From the cell containing the given text, extract its center point as (X, Y) coordinate. 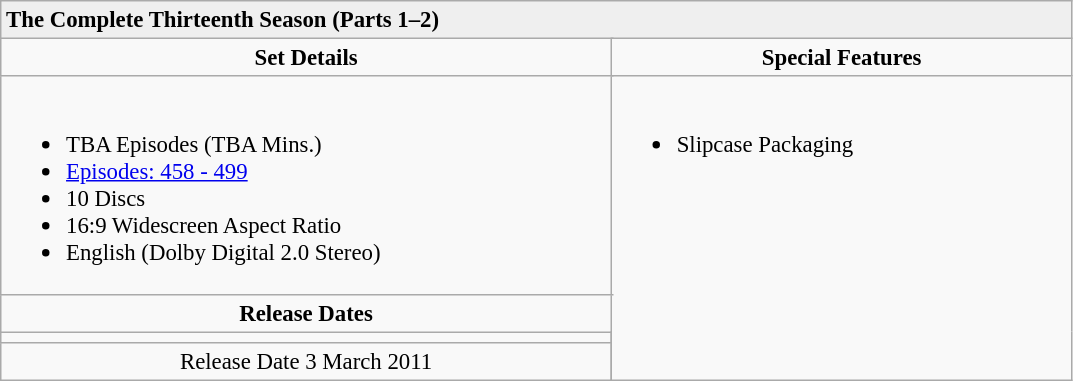
Release Dates (306, 313)
Special Features (842, 58)
Release Date 3 March 2011 (306, 361)
TBA Episodes (TBA Mins.)Episodes: 458 - 49910 Discs16:9 Widescreen Aspect RatioEnglish (Dolby Digital 2.0 Stereo) (306, 185)
Set Details (306, 58)
The Complete Thirteenth Season (Parts 1–2) (536, 20)
Slipcase Packaging (842, 228)
